Extract the [X, Y] coordinate from the center of the cell holding the provided text.  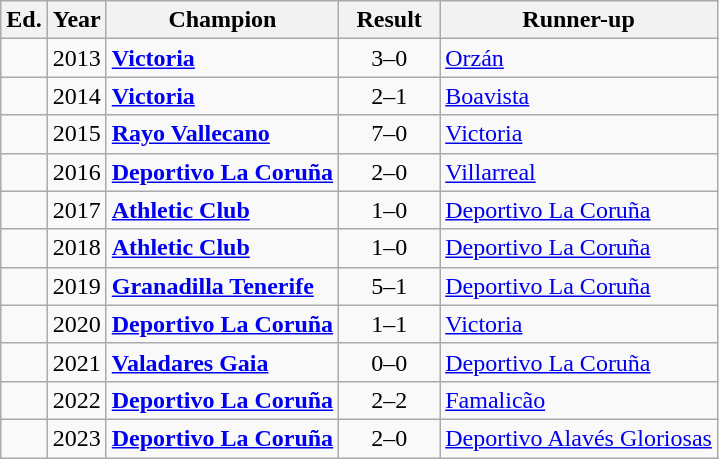
Boavista [579, 96]
2017 [76, 210]
2019 [76, 286]
1–1 [390, 324]
2020 [76, 324]
Runner-up [579, 20]
5–1 [390, 286]
2016 [76, 172]
Rayo Vallecano [222, 134]
2014 [76, 96]
2018 [76, 248]
2021 [76, 362]
2–1 [390, 96]
Result [390, 20]
2023 [76, 438]
Year [76, 20]
Villarreal [579, 172]
7–0 [390, 134]
2022 [76, 400]
2015 [76, 134]
Valadares Gaia [222, 362]
Ed. [24, 20]
Deportivo Alavés Gloriosas [579, 438]
3–0 [390, 58]
2013 [76, 58]
Famalicão [579, 400]
0–0 [390, 362]
Orzán [579, 58]
2–2 [390, 400]
Champion [222, 20]
Granadilla Tenerife [222, 286]
